Output the (x, y) coordinate of the center of the cell containing the given text.  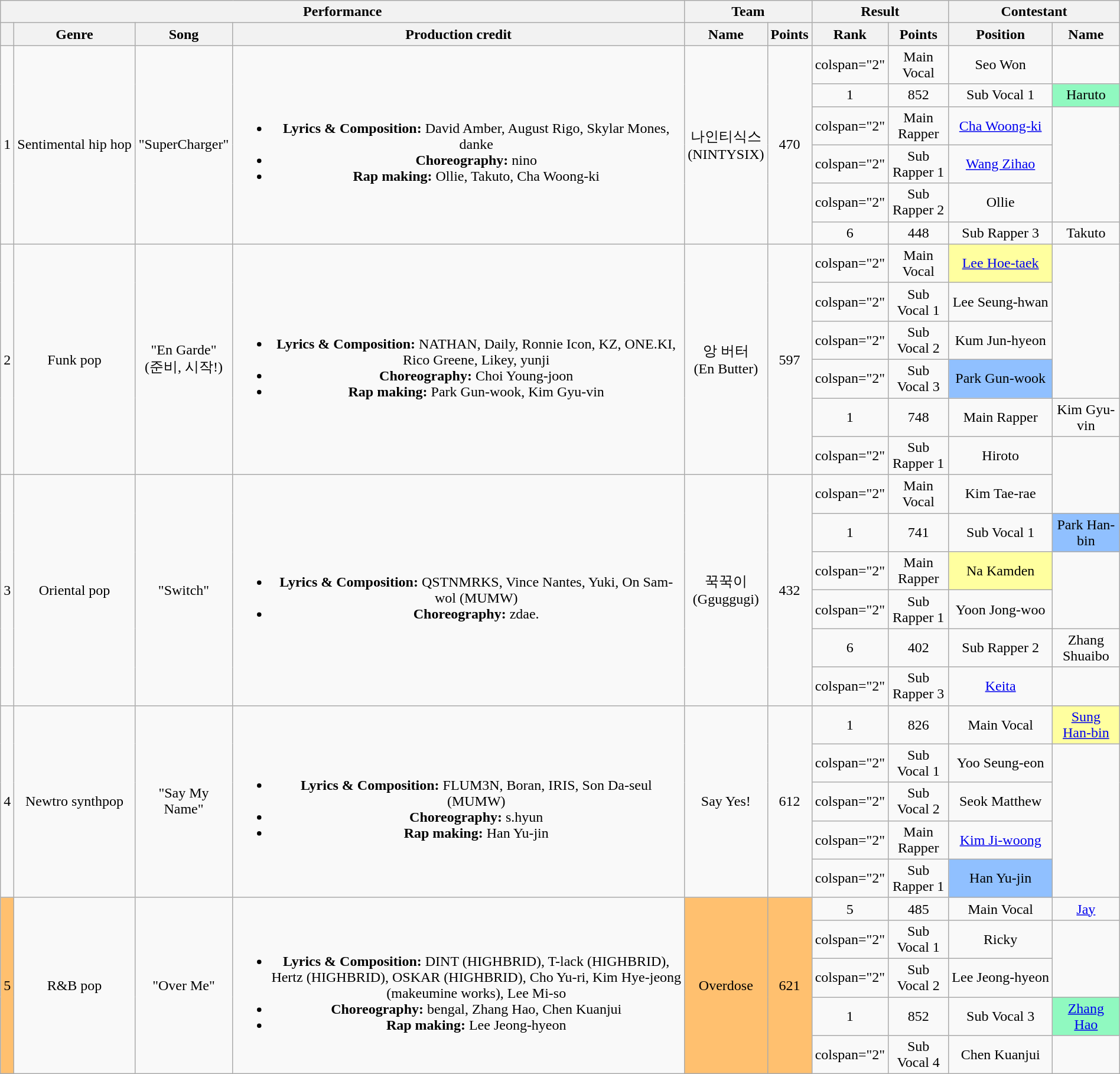
Haruto (1086, 95)
Na Kamden (1001, 571)
Ricky (1001, 939)
Oriental pop (74, 590)
앙 버터(En Butter) (726, 359)
2 (7, 359)
"Over Me" (184, 985)
Lee Seung-hwan (1001, 301)
Zhang Hao (1086, 1016)
741 (919, 533)
"Say My Name" (184, 801)
R&B pop (74, 985)
Kim Ji-woong (1001, 840)
꾹꾹이(Gguggugi) (726, 590)
Park Gun-wook (1001, 378)
485 (919, 909)
Keita (1001, 686)
Newtro synthpop (74, 801)
597 (789, 359)
Yoo Seung-eon (1001, 763)
Han Yu-jin (1001, 878)
Kum Jun-hyeon (1001, 340)
Kim Tae-rae (1001, 494)
"En Garde"(준비, 시작!) (184, 359)
4 (7, 801)
Wang Zihao (1001, 164)
621 (789, 985)
Sub Vocal 4 (919, 1055)
Yoon Jong-woo (1001, 610)
612 (789, 801)
나인티식스(NINTYSIX) (726, 145)
402 (919, 647)
826 (919, 724)
Takuto (1086, 233)
Lee Jeong-hyeon (1001, 977)
Genre (74, 34)
Funk pop (74, 359)
Overdose (726, 985)
Lyrics & Composition: FLUM3N, Boran, IRIS, Son Da-seul (MUMW)Choreography: s.hyunRap making: Han Yu-jin (458, 801)
Sentimental hip hop (74, 145)
Lyrics & Composition: David Amber, August Rigo, Skylar Mones, dankeChoreography: ninoRap making: Ollie, Takuto, Cha Woong-ki (458, 145)
Say Yes! (726, 801)
Lyrics & Composition: QSTNMRKS, Vince Nantes, Yuki, On Sam-wol (MUMW)Choreography: zdae. (458, 590)
Jay (1086, 909)
Production credit (458, 34)
Lee Hoe-taek (1001, 263)
Ollie (1001, 202)
Contestant (1034, 12)
Seok Matthew (1001, 801)
Hiroto (1001, 456)
"Switch" (184, 590)
"SuperCharger" (184, 145)
470 (789, 145)
Kim Gyu-vin (1086, 417)
3 (7, 590)
448 (919, 233)
Cha Woong-ki (1001, 125)
Chen Kuanjui (1001, 1055)
748 (919, 417)
Seo Won (1001, 65)
Performance (343, 12)
Sung Han-bin (1086, 724)
Song (184, 34)
Zhang Shuaibo (1086, 647)
Rank (850, 34)
432 (789, 590)
Park Han-bin (1086, 533)
Position (1001, 34)
Team (748, 12)
Result (880, 12)
